Pinpoint the cell where the given text exists, returning its [x, y] midpoint coordinate. 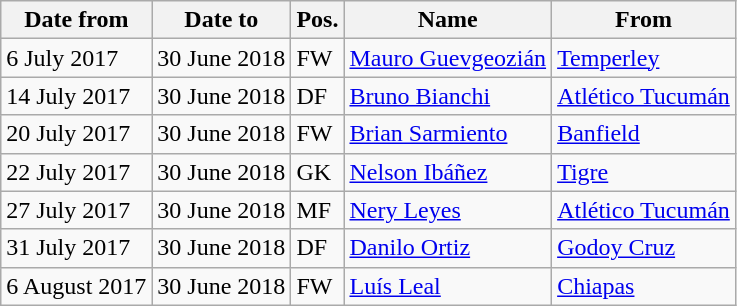
Chiapas [644, 286]
6 July 2017 [76, 58]
Luís Leal [448, 286]
MF [318, 210]
20 July 2017 [76, 134]
Mauro Guevgeozián [448, 58]
Nery Leyes [448, 210]
Date from [76, 20]
Danilo Ortiz [448, 248]
Tigre [644, 172]
From [644, 20]
Nelson Ibáñez [448, 172]
Banfield [644, 134]
Bruno Bianchi [448, 96]
Brian Sarmiento [448, 134]
Pos. [318, 20]
Name [448, 20]
14 July 2017 [76, 96]
22 July 2017 [76, 172]
27 July 2017 [76, 210]
6 August 2017 [76, 286]
GK [318, 172]
Date to [222, 20]
31 July 2017 [76, 248]
Godoy Cruz [644, 248]
Temperley [644, 58]
